For the text-containing cell, return its midpoint in (X, Y) coordinate format. 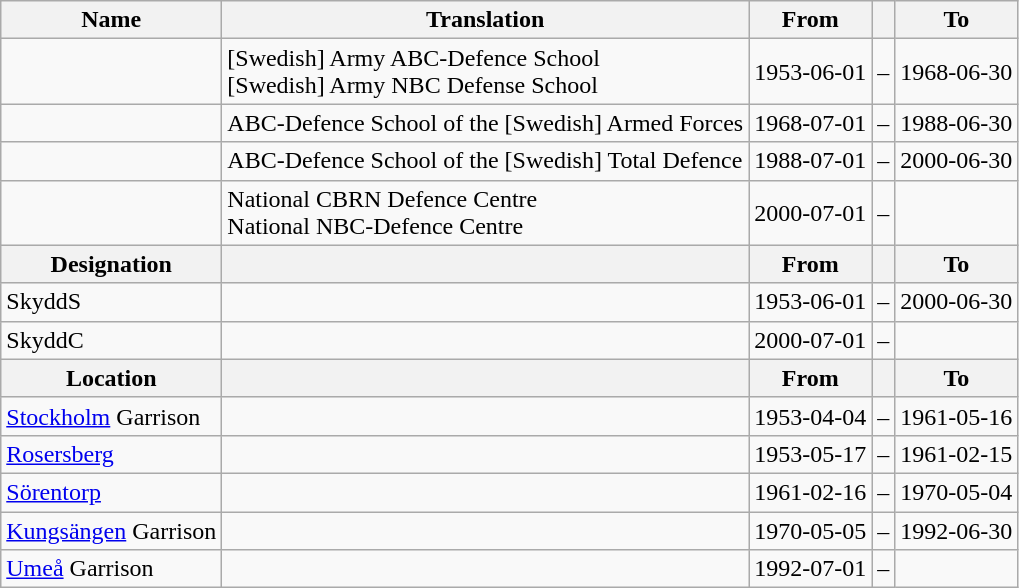
1953-05-17 (810, 454)
Designation (112, 264)
National CBRN Defence CentreNational NBC-Defence Centre (486, 212)
1968-06-30 (956, 72)
1970-05-05 (810, 531)
1988-06-30 (956, 123)
Umeå Garrison (112, 569)
Stockholm Garrison (112, 416)
1992-07-01 (810, 569)
1961-02-15 (956, 454)
1961-02-16 (810, 492)
1961-05-16 (956, 416)
SkyddC (112, 340)
1992-06-30 (956, 531)
Location (112, 378)
Kungsängen Garrison (112, 531)
1970-05-04 (956, 492)
Translation (486, 20)
Rosersberg (112, 454)
Name (112, 20)
SkyddS (112, 302)
1953-04-04 (810, 416)
[Swedish] Army ABC-Defence School[Swedish] Army NBC Defense School (486, 72)
1968-07-01 (810, 123)
Sörentorp (112, 492)
1988-07-01 (810, 161)
ABC-Defence School of the [Swedish] Armed Forces (486, 123)
ABC-Defence School of the [Swedish] Total Defence (486, 161)
